Find where the given text appears and provide that cell's center as (X, Y) coordinate. 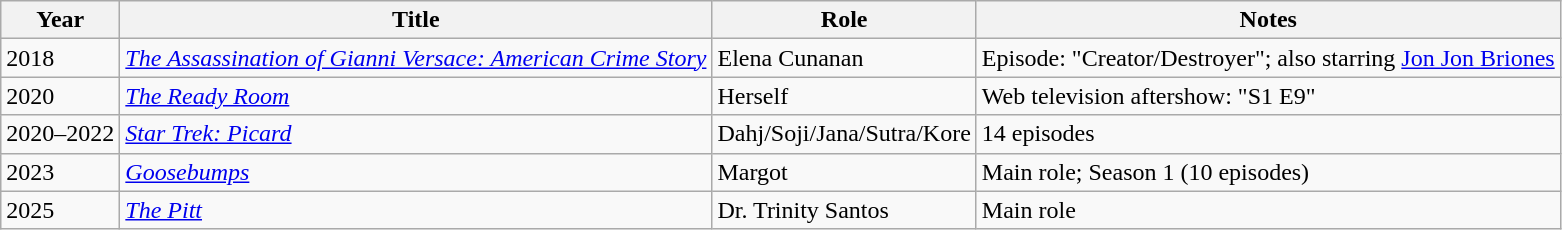
The Ready Room (416, 96)
Dr. Trinity Santos (844, 210)
Main role (1268, 210)
Elena Cunanan (844, 58)
Role (844, 20)
2020 (60, 96)
2023 (60, 172)
Margot (844, 172)
14 episodes (1268, 134)
Main role; Season 1 (10 episodes) (1268, 172)
2018 (60, 58)
Goosebumps (416, 172)
Dahj/Soji/Jana/Sutra/Kore (844, 134)
2020–2022 (60, 134)
Notes (1268, 20)
The Pitt (416, 210)
Web television aftershow: "S1 E9" (1268, 96)
Herself (844, 96)
Star Trek: Picard (416, 134)
Title (416, 20)
The Assassination of Gianni Versace: American Crime Story (416, 58)
Episode: "Creator/Destroyer"; also starring Jon Jon Briones (1268, 58)
Year (60, 20)
2025 (60, 210)
